Determine the (X, Y) coordinate at the center of the cell enclosing the given text.  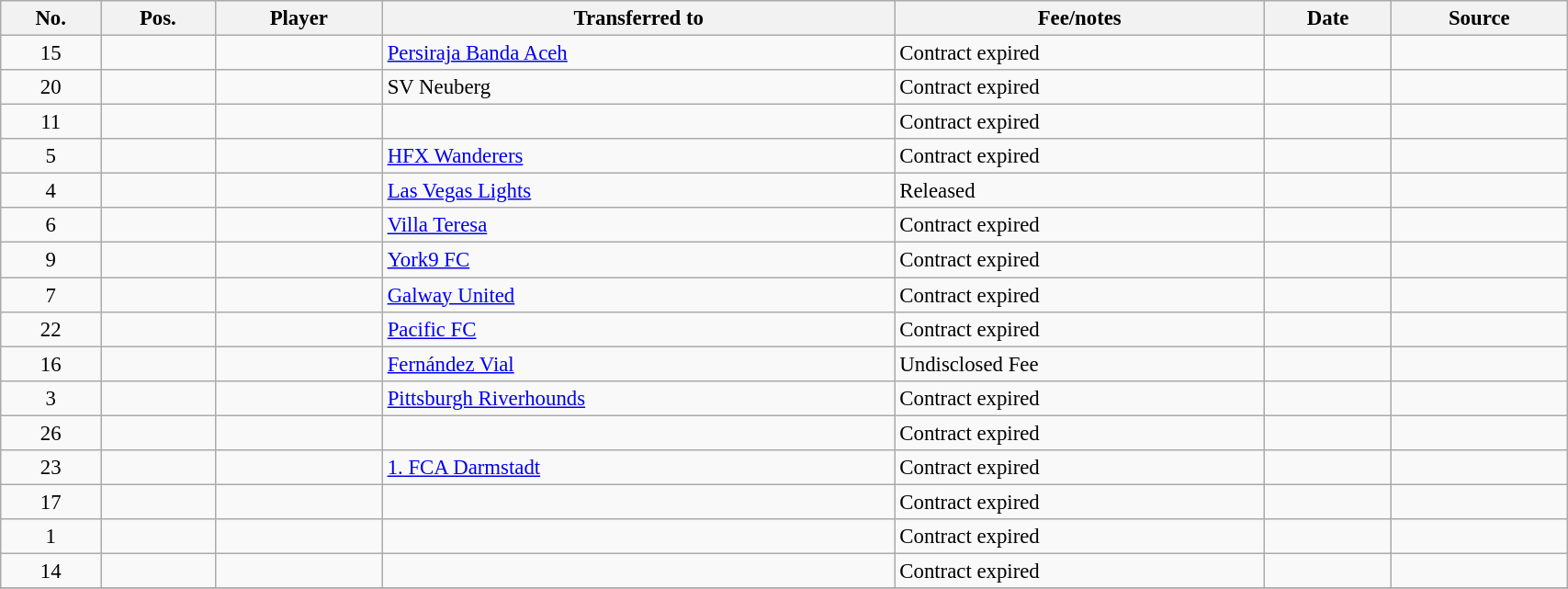
16 (51, 364)
Source (1479, 18)
Pos. (158, 18)
No. (51, 18)
1 (51, 537)
Player (299, 18)
7 (51, 295)
26 (51, 433)
Date (1328, 18)
Villa Teresa (638, 225)
Pacific FC (638, 329)
Undisclosed Fee (1079, 364)
4 (51, 191)
Fee/notes (1079, 18)
HFX Wanderers (638, 156)
15 (51, 53)
Pittsburgh Riverhounds (638, 398)
3 (51, 398)
22 (51, 329)
1. FCA Darmstadt (638, 468)
6 (51, 225)
Galway United (638, 295)
20 (51, 87)
Released (1079, 191)
SV Neuberg (638, 87)
Fernández Vial (638, 364)
9 (51, 260)
17 (51, 502)
York9 FC (638, 260)
23 (51, 468)
11 (51, 122)
14 (51, 571)
Persiraja Banda Aceh (638, 53)
Las Vegas Lights (638, 191)
5 (51, 156)
Transferred to (638, 18)
